For the text-containing cell, return its midpoint in [X, Y] coordinate format. 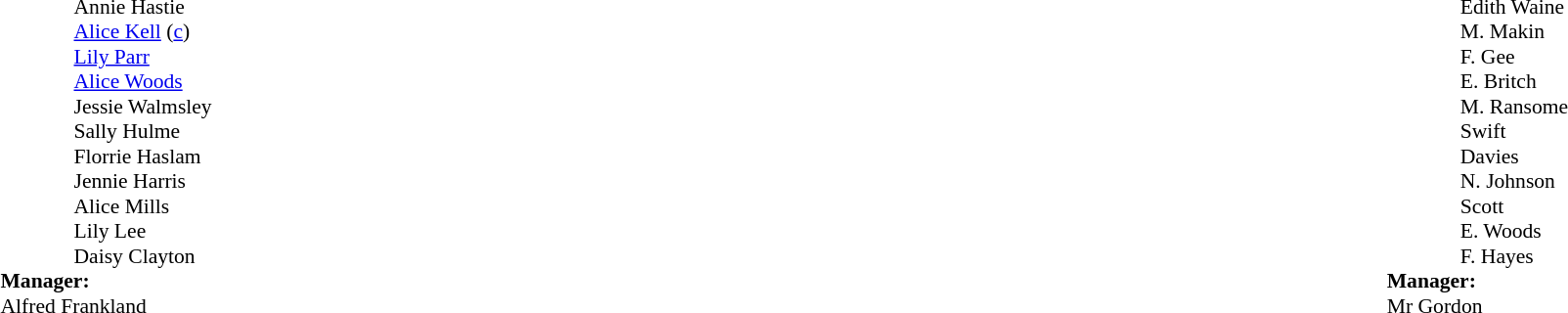
Alice Kell (c) [221, 32]
Florrie Haslam [221, 156]
Jennie Harris [221, 181]
Alice Woods [221, 81]
Daisy Clayton [221, 256]
Sally Hulme [221, 132]
Jessie Walmsley [221, 107]
Alice Mills [221, 206]
Lily Parr [221, 57]
Lily Lee [221, 232]
Manager: [690, 281]
